Find where the given text appears and provide that cell's center as [x, y] coordinate. 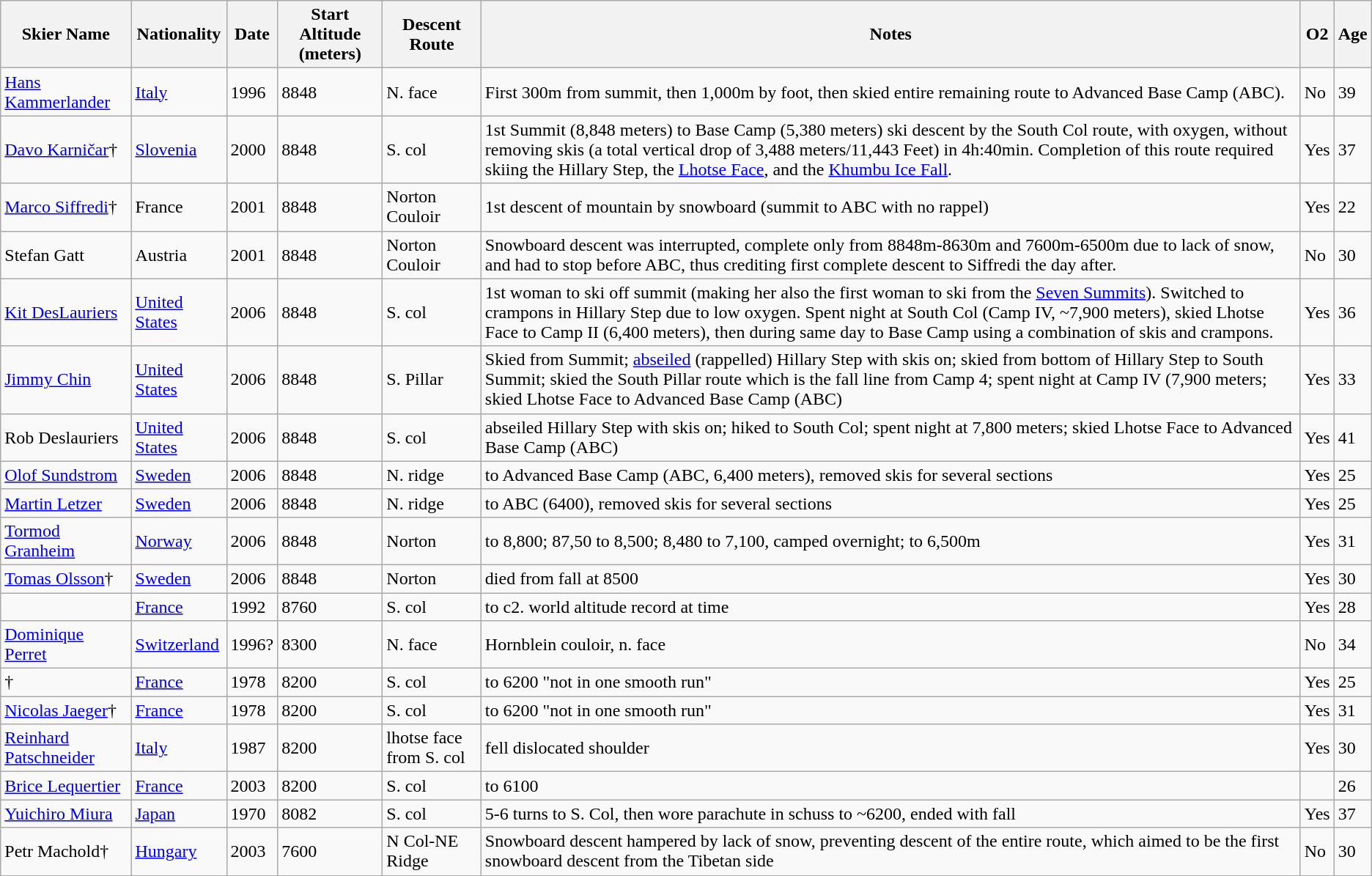
1987 [252, 748]
Date [252, 34]
1st descent of mountain by snowboard (summit to ABC with no rappel) [890, 207]
Slovenia [179, 150]
8082 [330, 814]
Marco Siffredi† [66, 207]
O2 [1317, 34]
Descent Route [432, 34]
Tormod Granheim [66, 541]
Age [1353, 34]
† [66, 682]
fell dislocated shoulder [890, 748]
Jimmy Chin [66, 380]
Reinhard Patschneider [66, 748]
lhotse face from S. col [432, 748]
36 [1353, 312]
41 [1353, 437]
1992 [252, 606]
Switzerland [179, 645]
1996? [252, 645]
28 [1353, 606]
Norway [179, 541]
to Advanced Base Camp (ABC, 6,400 meters), removed skis for several sections [890, 475]
1970 [252, 814]
2000 [252, 150]
Japan [179, 814]
Notes [890, 34]
33 [1353, 380]
to ABC (6400), removed skis for several sections [890, 503]
Kit DesLauriers [66, 312]
Dominique Perret [66, 645]
5-6 turns to S. Col, then wore parachute in schuss to ~6200, ended with fall [890, 814]
Olof Sundstrom [66, 475]
1996 [252, 92]
26 [1353, 786]
to c2. world altitude record at time [890, 606]
34 [1353, 645]
Davo Karničar† [66, 150]
Austria [179, 255]
First 300m from summit, then 1,000m by foot, then skied entire remaining route to Advanced Base Camp (ABC). [890, 92]
Tomas Olsson† [66, 578]
Start Altitude (meters) [330, 34]
Nicolas Jaeger† [66, 710]
Nationality [179, 34]
to 8,800; 87,50 to 8,500; 8,480 to 7,100, camped overnight; to 6,500m [890, 541]
Stefan Gatt [66, 255]
Yuichiro Miura [66, 814]
Brice Lequertier [66, 786]
S. Pillar [432, 380]
Petr Machold† [66, 852]
Hungary [179, 852]
died from fall at 8500 [890, 578]
abseiled Hillary Step with skis on; hiked to South Col; spent night at 7,800 meters; skied Lhotse Face to Advanced Base Camp (ABC) [890, 437]
Skier Name [66, 34]
N Col-NE Ridge [432, 852]
Martin Letzer [66, 503]
Hans Kammerlander [66, 92]
39 [1353, 92]
8300 [330, 645]
22 [1353, 207]
8760 [330, 606]
Rob Deslauriers [66, 437]
Hornblein couloir, n. face [890, 645]
7600 [330, 852]
to 6100 [890, 786]
